Capture the cell that displays the provided text and extract its [X, Y] central coordinate. 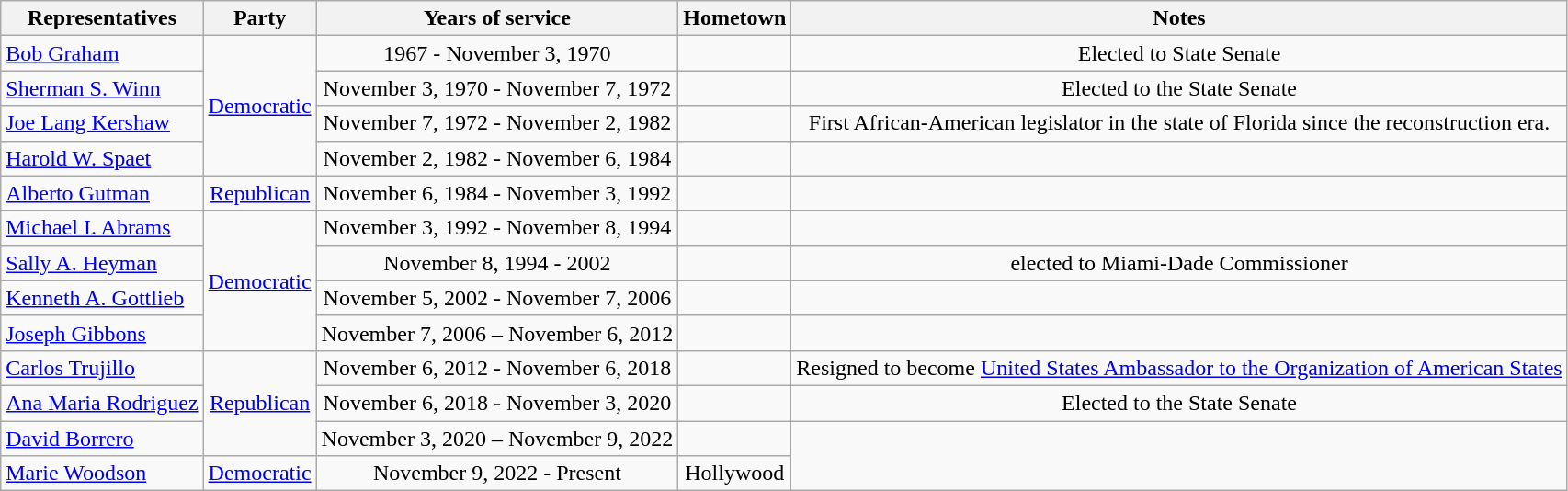
Harold W. Spaet [102, 158]
Joe Lang Kershaw [102, 123]
November 3, 2020 – November 9, 2022 [497, 439]
November 6, 1984 - November 3, 1992 [497, 193]
Sally A. Heyman [102, 263]
First African-American legislator in the state of Florida since the reconstruction era. [1179, 123]
Joseph Gibbons [102, 333]
November 6, 2012 - November 6, 2018 [497, 368]
Elected to State Senate [1179, 53]
November 6, 2018 - November 3, 2020 [497, 403]
Party [259, 18]
Years of service [497, 18]
Marie Woodson [102, 474]
Michael I. Abrams [102, 228]
November 7, 1972 - November 2, 1982 [497, 123]
Carlos Trujillo [102, 368]
Resigned to become United States Ambassador to the Organization of American States [1179, 368]
David Borrero [102, 439]
November 5, 2002 - November 7, 2006 [497, 298]
November 3, 1992 - November 8, 1994 [497, 228]
Bob Graham [102, 53]
Ana Maria Rodriguez [102, 403]
Sherman S. Winn [102, 88]
November 7, 2006 – November 6, 2012 [497, 333]
November 2, 1982 - November 6, 1984 [497, 158]
Notes [1179, 18]
Hometown [735, 18]
Alberto Gutman [102, 193]
Hollywood [735, 474]
Representatives [102, 18]
1967 - November 3, 1970 [497, 53]
November 9, 2022 - Present [497, 474]
Kenneth A. Gottlieb [102, 298]
elected to Miami-Dade Commissioner [1179, 263]
November 3, 1970 - November 7, 1972 [497, 88]
November 8, 1994 - 2002 [497, 263]
